Identify which cell holds the provided text, then report its (x, y) central coordinate. 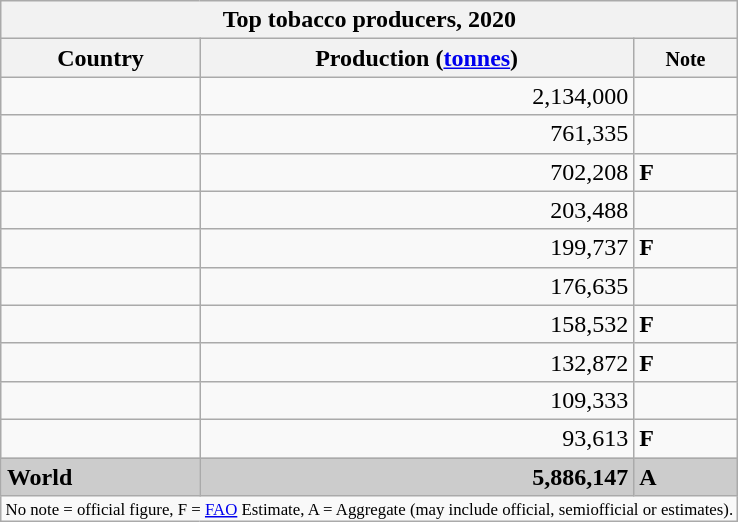
World (100, 477)
Note (686, 58)
176,635 (417, 286)
5,886,147 (417, 477)
93,613 (417, 438)
761,335 (417, 134)
203,488 (417, 210)
132,872 (417, 362)
A (686, 477)
Country (100, 58)
Production (tonnes) (417, 58)
109,333 (417, 400)
199,737 (417, 248)
702,208 (417, 172)
Top tobacco producers, 2020 (369, 20)
No note = official figure, F = FAO Estimate, A = Aggregate (may include official, semiofficial or estimates). (369, 509)
2,134,000 (417, 96)
158,532 (417, 324)
